Scan for the cell matching the given text and deliver its [x, y] coordinate at center. 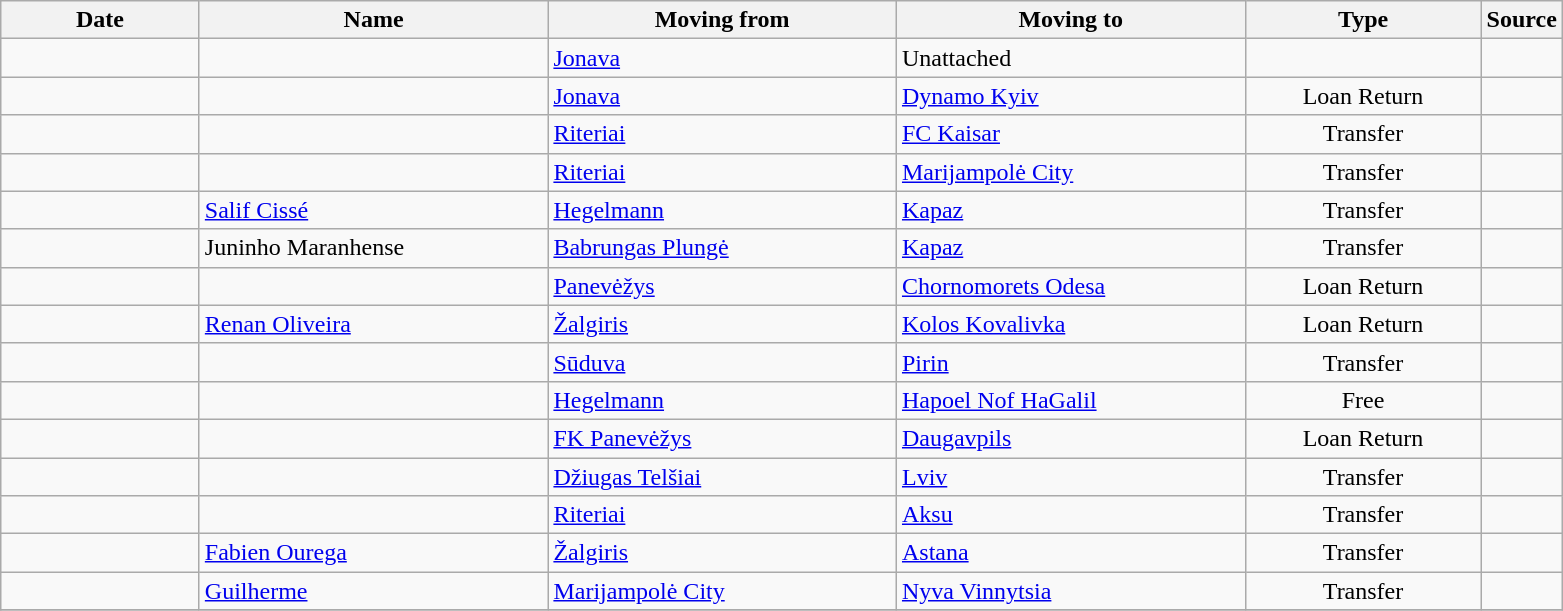
Kolos Kovalivka [1070, 324]
Aksu [1070, 515]
FC Kaisar [1070, 134]
Hapoel Nof HaGalil [1070, 400]
Sūduva [722, 362]
Source [1522, 20]
Moving to [1070, 20]
Dynamo Kyiv [1070, 96]
Juninho Maranhense [374, 248]
Moving from [722, 20]
Name [374, 20]
Chornomorets Odesa [1070, 286]
Renan Oliveira [374, 324]
Unattached [1070, 58]
Lviv [1070, 477]
Pirin [1070, 362]
FK Panevėžys [722, 438]
Free [1363, 400]
Panevėžys [722, 286]
Astana [1070, 553]
Nyva Vinnytsia [1070, 591]
Guilherme [374, 591]
Date [100, 20]
Babrungas Plungė [722, 248]
Džiugas Telšiai [722, 477]
Type [1363, 20]
Daugavpils [1070, 438]
Fabien Ourega [374, 553]
Salif Cissé [374, 210]
